Output the [x, y] coordinate of the center of the cell containing the given text.  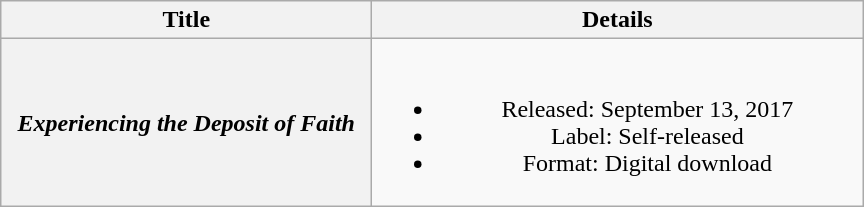
Released: September 13, 2017Label: Self-releasedFormat: Digital download [618, 122]
Title [186, 20]
Details [618, 20]
Experiencing the Deposit of Faith [186, 122]
